Locate the cell with the specified text and output its (X, Y) center coordinate. 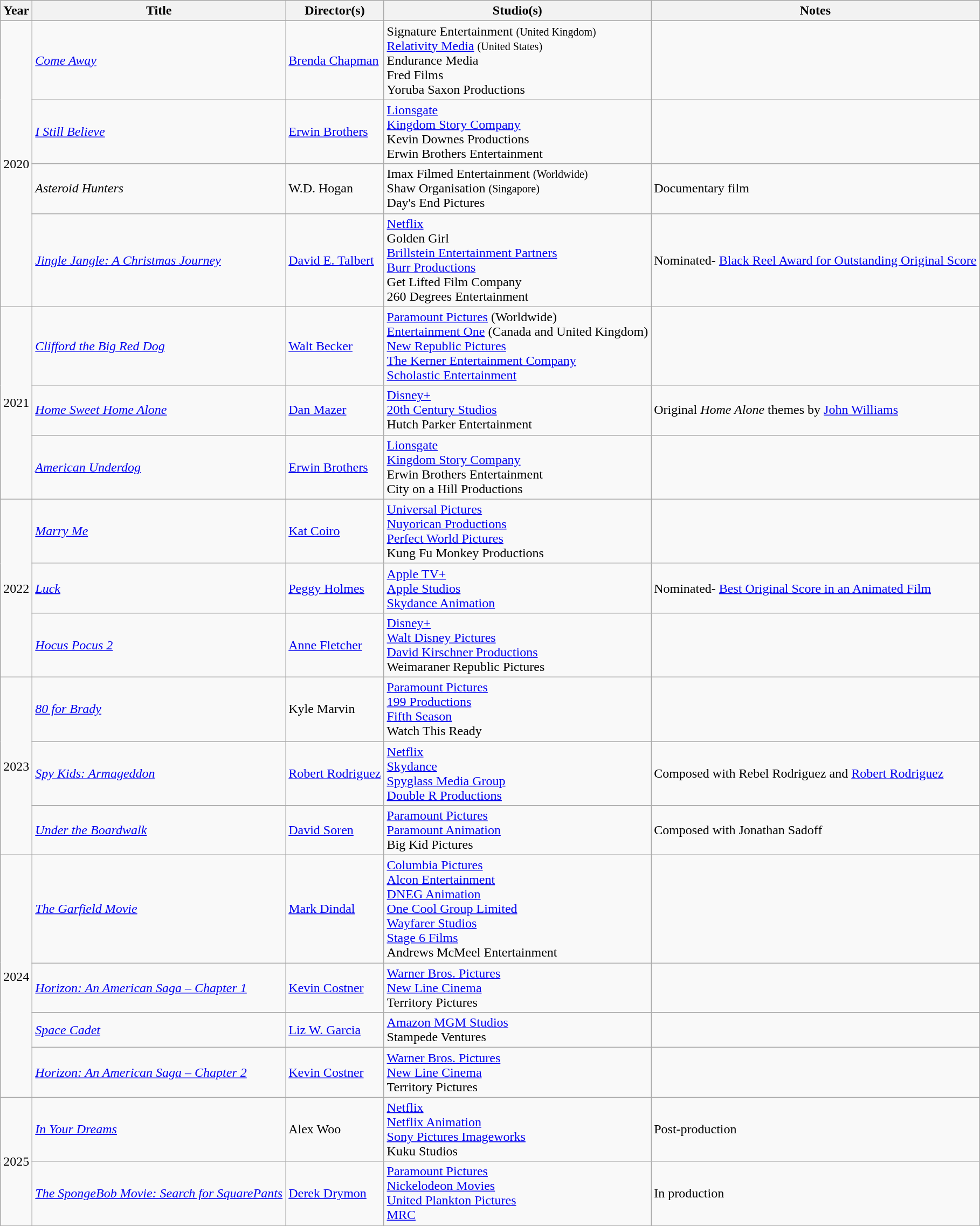
Mark Dindal (335, 909)
2020 (16, 164)
Nominated- Black Reel Award for Outstanding Original Score (815, 260)
Disney+Walt Disney PicturesDavid Kirschner ProductionsWeimaraner Republic Pictures (517, 645)
Post-production (815, 1130)
Under the Boardwalk (159, 830)
2021 (16, 403)
Come Away (159, 60)
Director(s) (335, 11)
2023 (16, 766)
Asteroid Hunters (159, 189)
Paramount PicturesNickelodeon MoviesUnited Plankton PicturesMRC (517, 1193)
W.D. Hogan (335, 189)
Clifford the Big Red Dog (159, 346)
Anne Fletcher (335, 645)
Columbia PicturesAlcon EntertainmentDNEG AnimationOne Cool Group LimitedWayfarer StudiosStage 6 FilmsAndrews McMeel Entertainment (517, 909)
Title (159, 11)
Horizon: An American Saga – Chapter 1 (159, 988)
David E. Talbert (335, 260)
Kyle Marvin (335, 709)
Alex Woo (335, 1130)
Apple TV+Apple StudiosSkydance Animation (517, 588)
Peggy Holmes (335, 588)
80 for Brady (159, 709)
Kat Coiro (335, 531)
The Garfield Movie (159, 909)
2024 (16, 976)
2022 (16, 588)
Original Home Alone themes by John Williams (815, 410)
Amazon MGM StudiosStampede Ventures (517, 1030)
Notes (815, 11)
Walt Becker (335, 346)
Studio(s) (517, 11)
NetflixNetflix AnimationSony Pictures ImageworksKuku Studios (517, 1130)
Jingle Jangle: A Christmas Journey (159, 260)
Nominated- Best Original Score in an Animated Film (815, 588)
Paramount Pictures199 ProductionsFifth SeasonWatch This Ready (517, 709)
LionsgateKingdom Story CompanyErwin Brothers EntertainmentCity on a Hill Productions (517, 467)
Robert Rodriguez (335, 774)
Space Cadet (159, 1030)
I Still Believe (159, 131)
LionsgateKingdom Story CompanyKevin Downes ProductionsErwin Brothers Entertainment (517, 131)
Paramount PicturesParamount AnimationBig Kid Pictures (517, 830)
Marry Me (159, 531)
The SpongeBob Movie: Search for SquarePants (159, 1193)
Spy Kids: Armageddon (159, 774)
Imax Filmed Entertainment (Worldwide)Shaw Organisation (Singapore)Day's End Pictures (517, 189)
Horizon: An American Saga – Chapter 2 (159, 1072)
David Soren (335, 830)
Year (16, 11)
Home Sweet Home Alone (159, 410)
In production (815, 1193)
Liz W. Garcia (335, 1030)
2025 (16, 1161)
American Underdog (159, 467)
Composed with Rebel Rodriguez and Robert Rodriguez (815, 774)
Brenda Chapman (335, 60)
Hocus Pocus 2 (159, 645)
Derek Drymon (335, 1193)
Signature Entertainment (United Kingdom)Relativity Media (United States)Endurance MediaFred FilmsYoruba Saxon Productions (517, 60)
Documentary film (815, 189)
Composed with Jonathan Sadoff (815, 830)
Luck (159, 588)
In Your Dreams (159, 1130)
Disney+20th Century StudiosHutch Parker Entertainment (517, 410)
Dan Mazer (335, 410)
Universal PicturesNuyorican ProductionsPerfect World PicturesKung Fu Monkey Productions (517, 531)
NetflixGolden GirlBrillstein Entertainment PartnersBurr ProductionsGet Lifted Film Company260 Degrees Entertainment (517, 260)
NetflixSkydanceSpyglass Media GroupDouble R Productions (517, 774)
